Return [X, Y] of the center of cell containing provided text 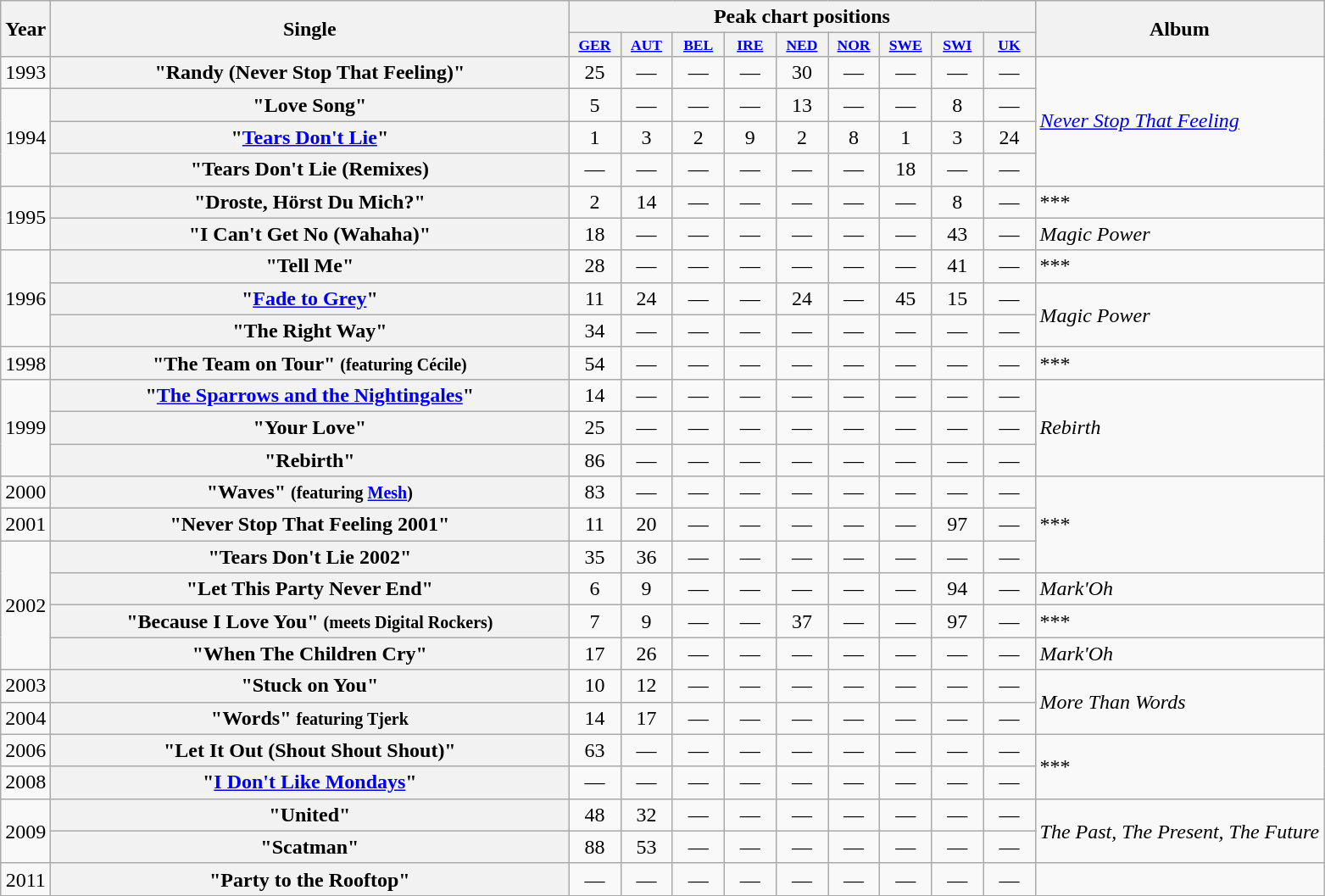
AUT [646, 45]
"Tears Don't Lie 2002" [310, 557]
1993 [25, 73]
"Scatman" [310, 847]
7 [595, 621]
"Party to the Rooftop" [310, 879]
13 [802, 105]
2009 [25, 831]
54 [595, 363]
15 [958, 298]
Single [310, 29]
2002 [25, 605]
88 [595, 847]
2011 [25, 879]
IRE [749, 45]
83 [595, 493]
32 [646, 815]
Rebirth [1180, 427]
"The Sparrows and the Nightingales" [310, 395]
"When The Children Cry" [310, 654]
35 [595, 557]
2001 [25, 525]
53 [646, 847]
26 [646, 654]
"Because I Love You" (meets Digital Rockers) [310, 621]
SWI [958, 45]
2006 [25, 750]
"I Don't Like Mondays" [310, 782]
2004 [25, 718]
"Tears Don't Lie (Remixes) [310, 170]
1994 [25, 137]
2003 [25, 686]
"I Can't Get No (Wahaha)" [310, 234]
20 [646, 525]
"Words" featuring Tjerk [310, 718]
34 [595, 331]
"Droste, Hörst Du Mich?" [310, 202]
NOR [853, 45]
NED [802, 45]
48 [595, 815]
"Rebirth" [310, 460]
36 [646, 557]
"Let This Party Never End" [310, 589]
"Never Stop That Feeling 2001" [310, 525]
More Than Words [1180, 702]
Year [25, 29]
"Your Love" [310, 427]
"The Team on Tour" (featuring Cécile) [310, 363]
1998 [25, 363]
45 [905, 298]
GER [595, 45]
2000 [25, 493]
43 [958, 234]
SWE [905, 45]
94 [958, 589]
30 [802, 73]
"Tears Don't Lie" [310, 137]
1995 [25, 218]
1999 [25, 427]
Never Stop That Feeling [1180, 121]
63 [595, 750]
"Randy (Never Stop That Feeling)" [310, 73]
41 [958, 266]
"United" [310, 815]
The Past, The Present, The Future [1180, 831]
"Let It Out (Shout Shout Shout)" [310, 750]
37 [802, 621]
BEL [699, 45]
6 [595, 589]
"Waves" (featuring Mesh) [310, 493]
"Tell Me" [310, 266]
10 [595, 686]
12 [646, 686]
Album [1180, 29]
86 [595, 460]
"Love Song" [310, 105]
1996 [25, 298]
"The Right Way" [310, 331]
Peak chart positions [802, 17]
5 [595, 105]
"Fade to Grey" [310, 298]
UK [1009, 45]
28 [595, 266]
2008 [25, 782]
"Stuck on You" [310, 686]
